For the text-containing cell, return its midpoint in [X, Y] coordinate format. 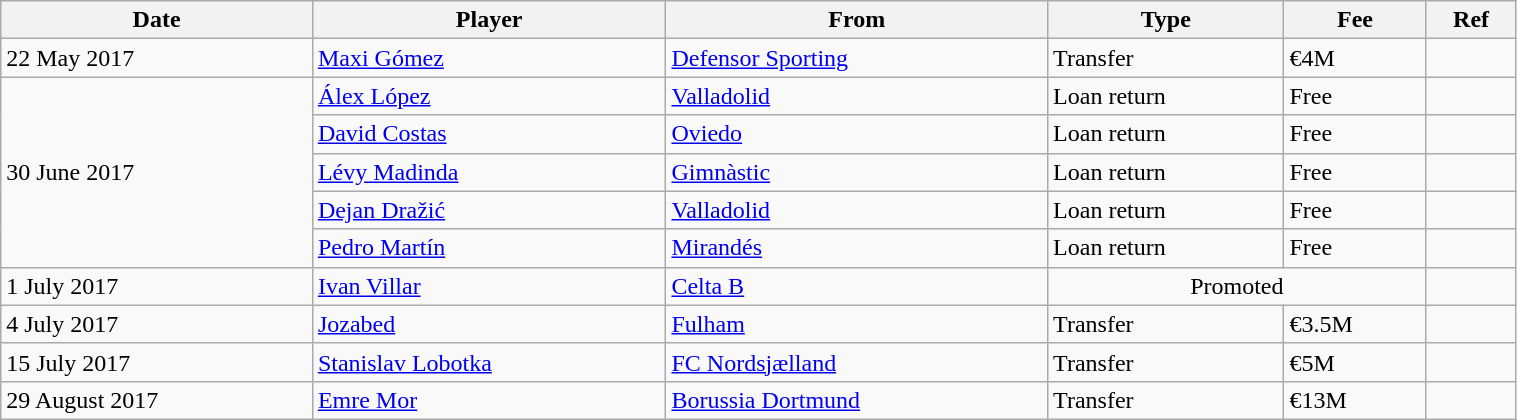
Player [489, 20]
€5M [1355, 362]
Oviedo [857, 134]
Pedro Martín [489, 248]
Jozabed [489, 324]
Emre Mor [489, 400]
Defensor Sporting [857, 58]
Gimnàstic [857, 172]
David Costas [489, 134]
Ivan Villar [489, 286]
Dejan Dražić [489, 210]
Stanislav Lobotka [489, 362]
Type [1166, 20]
Lévy Madinda [489, 172]
Date [157, 20]
Celta B [857, 286]
22 May 2017 [157, 58]
Álex López [489, 96]
Borussia Dortmund [857, 400]
Mirandés [857, 248]
€4M [1355, 58]
Fulham [857, 324]
Maxi Gómez [489, 58]
30 June 2017 [157, 172]
15 July 2017 [157, 362]
1 July 2017 [157, 286]
29 August 2017 [157, 400]
€13M [1355, 400]
€3.5M [1355, 324]
Promoted [1237, 286]
FC Nordsjælland [857, 362]
4 July 2017 [157, 324]
Fee [1355, 20]
From [857, 20]
Ref [1471, 20]
